Determine the [X, Y] coordinate at the center of the cell enclosing the given text.  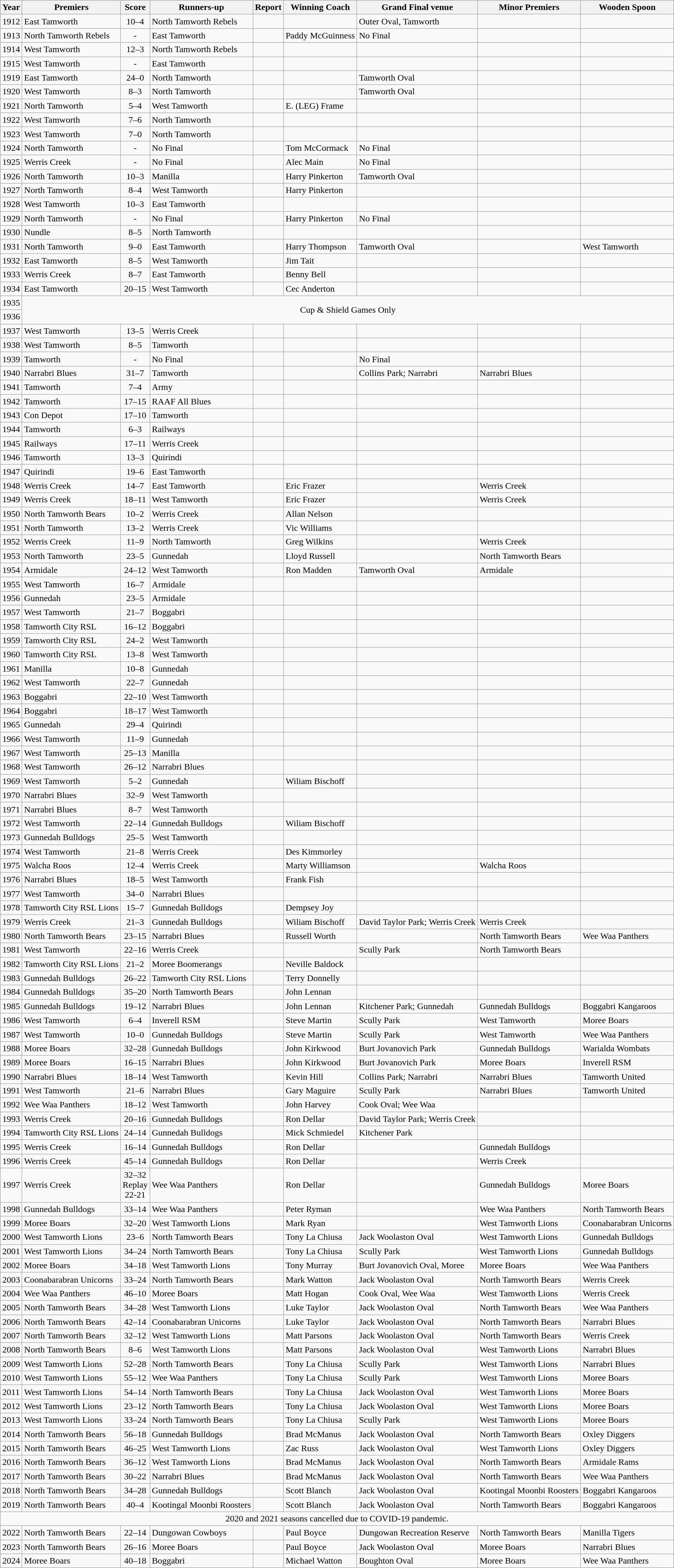
2009 [11, 1364]
1920 [11, 92]
5–4 [135, 106]
1995 [11, 1147]
Premiers [72, 7]
1936 [11, 317]
10–2 [135, 514]
32–28 [135, 1048]
26–16 [135, 1547]
12–4 [135, 866]
13–8 [135, 655]
Alec Main [320, 162]
7–4 [135, 387]
1984 [11, 992]
1980 [11, 936]
1978 [11, 908]
26–12 [135, 767]
1944 [11, 430]
Ron Madden [320, 570]
2011 [11, 1392]
1976 [11, 880]
RAAF All Blues [201, 401]
32–32Replay22-21 [135, 1185]
19–12 [135, 1006]
2005 [11, 1307]
2003 [11, 1279]
1963 [11, 697]
1959 [11, 641]
18–11 [135, 500]
1979 [11, 922]
17–15 [135, 401]
1915 [11, 64]
12–3 [135, 50]
1914 [11, 50]
35–20 [135, 992]
1991 [11, 1091]
16–12 [135, 627]
Dungowan Cowboys [201, 1533]
31–7 [135, 373]
1922 [11, 120]
1946 [11, 458]
25–13 [135, 753]
29–4 [135, 725]
Con Depot [72, 415]
2008 [11, 1350]
2007 [11, 1336]
1945 [11, 444]
Matt Hogan [320, 1293]
1921 [11, 106]
2001 [11, 1251]
7–6 [135, 120]
40–4 [135, 1504]
13–5 [135, 331]
1990 [11, 1077]
8–3 [135, 92]
17–10 [135, 415]
Minor Premiers [529, 7]
13–3 [135, 458]
1953 [11, 556]
1972 [11, 823]
1934 [11, 289]
34–18 [135, 1265]
Greg Wilkins [320, 542]
24–12 [135, 570]
Dempsey Joy [320, 908]
2000 [11, 1237]
23–6 [135, 1237]
1949 [11, 500]
1912 [11, 21]
16–15 [135, 1062]
2010 [11, 1378]
42–14 [135, 1321]
1974 [11, 851]
21–2 [135, 964]
1942 [11, 401]
2024 [11, 1561]
1964 [11, 711]
13–2 [135, 528]
2006 [11, 1321]
8–4 [135, 190]
1952 [11, 542]
17–11 [135, 444]
1933 [11, 275]
18–5 [135, 880]
Winning Coach [320, 7]
32–20 [135, 1223]
2017 [11, 1476]
33–14 [135, 1209]
30–22 [135, 1476]
40–18 [135, 1561]
Kevin Hill [320, 1077]
Mark Ryan [320, 1223]
21–7 [135, 612]
1924 [11, 148]
Terry Donnelly [320, 978]
1948 [11, 486]
6–4 [135, 1020]
16–7 [135, 584]
1989 [11, 1062]
1930 [11, 233]
1987 [11, 1034]
2023 [11, 1547]
1962 [11, 683]
Armidale Rams [627, 1462]
Benny Bell [320, 275]
34–24 [135, 1251]
Michael Watton [320, 1561]
1986 [11, 1020]
2015 [11, 1448]
2018 [11, 1490]
6–3 [135, 430]
1927 [11, 190]
45–14 [135, 1161]
2004 [11, 1293]
1998 [11, 1209]
1956 [11, 598]
John Harvey [320, 1105]
32–12 [135, 1336]
1957 [11, 612]
1965 [11, 725]
1958 [11, 627]
46–25 [135, 1448]
1981 [11, 950]
Vic Williams [320, 528]
32–9 [135, 795]
21–6 [135, 1091]
7–0 [135, 134]
26–22 [135, 978]
22–16 [135, 950]
9–0 [135, 247]
Harry Thompson [320, 247]
1967 [11, 753]
1997 [11, 1185]
23–15 [135, 936]
Kitchener Park [417, 1133]
2002 [11, 1265]
Russell Worth [320, 936]
Lloyd Russell [320, 556]
Tom McCormack [320, 148]
Tony Murray [320, 1265]
Outer Oval, Tamworth [417, 21]
10–8 [135, 669]
Des Kimmorley [320, 851]
56–18 [135, 1434]
Kitchener Park; Gunnedah [417, 1006]
1919 [11, 78]
Cook Oval; Wee Waa [417, 1105]
1975 [11, 866]
1999 [11, 1223]
1985 [11, 1006]
Cook Oval, Wee Waa [417, 1293]
Nundle [72, 233]
Grand Final venue [417, 7]
Warialda Wombats [627, 1048]
1928 [11, 204]
Jim Tait [320, 261]
Year [11, 7]
Peter Ryman [320, 1209]
22–7 [135, 683]
54–14 [135, 1392]
14–7 [135, 486]
1938 [11, 345]
46–10 [135, 1293]
1961 [11, 669]
19–6 [135, 472]
18–12 [135, 1105]
5–2 [135, 781]
2014 [11, 1434]
2013 [11, 1420]
E. (LEG) Frame [320, 106]
Manilla Tigers [627, 1533]
1960 [11, 655]
1926 [11, 176]
Frank Fish [320, 880]
2022 [11, 1533]
Marty Williamson [320, 866]
Paddy McGuinness [320, 35]
Burt Jovanovich Oval, Moree [417, 1265]
10–0 [135, 1034]
1931 [11, 247]
2019 [11, 1504]
1996 [11, 1161]
1966 [11, 739]
Dungowan Recreation Reserve [417, 1533]
16–14 [135, 1147]
21–3 [135, 922]
55–12 [135, 1378]
18–14 [135, 1077]
24–0 [135, 78]
1947 [11, 472]
10–4 [135, 21]
24–14 [135, 1133]
1969 [11, 781]
Gary Maguire [320, 1091]
1992 [11, 1105]
1982 [11, 964]
20–15 [135, 289]
Mick Schmiedel [320, 1133]
Report [268, 7]
Boughton Oval [417, 1561]
1977 [11, 894]
Mark Watton [320, 1279]
1973 [11, 837]
Cup & Shield Games Only [348, 310]
1951 [11, 528]
22–10 [135, 697]
1940 [11, 373]
1939 [11, 359]
15–7 [135, 908]
Army [201, 387]
1983 [11, 978]
Zac Russ [320, 1448]
1943 [11, 415]
1968 [11, 767]
1935 [11, 303]
1929 [11, 218]
21–8 [135, 851]
Cec Anderton [320, 289]
1937 [11, 331]
Allan Nelson [320, 514]
1970 [11, 795]
1950 [11, 514]
2012 [11, 1406]
1941 [11, 387]
18–17 [135, 711]
1955 [11, 584]
1988 [11, 1048]
1913 [11, 35]
8–6 [135, 1350]
2016 [11, 1462]
1994 [11, 1133]
34–0 [135, 894]
2020 and 2021 seasons cancelled due to COVID-19 pandemic. [337, 1518]
Runners-up [201, 7]
1932 [11, 261]
1971 [11, 809]
20–16 [135, 1119]
Score [135, 7]
24–2 [135, 641]
52–28 [135, 1364]
36–12 [135, 1462]
1993 [11, 1119]
Moree Boomerangs [201, 964]
23–12 [135, 1406]
1954 [11, 570]
1923 [11, 134]
Wooden Spoon [627, 7]
25–5 [135, 837]
Neville Baldock [320, 964]
1925 [11, 162]
